Determine the [X, Y] coordinate at the center of the cell enclosing the given text.  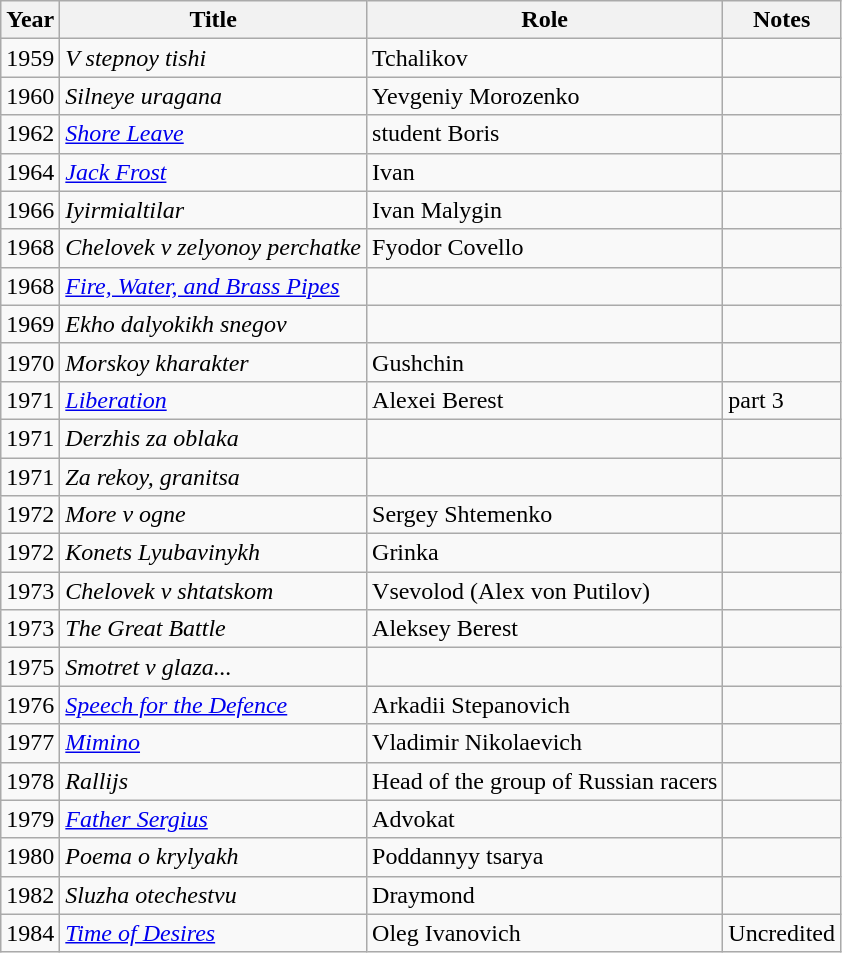
Silneye uragana [214, 96]
Vladimir Nikolaevich [545, 743]
Speech for the Defence [214, 705]
Iyirmialtilar [214, 210]
More v ogne [214, 515]
Yevgeniy Morozenko [545, 96]
1970 [30, 362]
Ivan [545, 172]
Advokat [545, 819]
Chelovek v zelyonoy perchatke [214, 248]
Alexei Berest [545, 400]
Chelovek v shtatskom [214, 591]
Role [545, 20]
part 3 [782, 400]
Ivan Malygin [545, 210]
Sergey Shtemenko [545, 515]
Year [30, 20]
1976 [30, 705]
Tchalikov [545, 58]
1984 [30, 933]
1980 [30, 857]
1964 [30, 172]
Za rekoy, granitsa [214, 477]
Father Sergius [214, 819]
Aleksey Berest [545, 629]
Time of Desires [214, 933]
1959 [30, 58]
1979 [30, 819]
V stepnoy tishi [214, 58]
Grinka [545, 553]
Rallijs [214, 781]
Ekho dalyokikh snegov [214, 324]
1962 [30, 134]
Title [214, 20]
Fyodor Covello [545, 248]
Poddannyy tsarya [545, 857]
Sluzha otechestvu [214, 895]
Konets Lyubavinykh [214, 553]
Head of the group of Russian racers [545, 781]
Poema o krylyakh [214, 857]
Oleg Ivanovich [545, 933]
Vsevolod (Alex von Putilov) [545, 591]
Jack Frost [214, 172]
Mimino [214, 743]
Morskoy kharakter [214, 362]
1977 [30, 743]
1982 [30, 895]
1978 [30, 781]
1960 [30, 96]
Draymond [545, 895]
1975 [30, 667]
Fire, Water, and Brass Pipes [214, 286]
The Great Battle [214, 629]
1966 [30, 210]
Smotret v glaza... [214, 667]
Arkadii Stepanovich [545, 705]
student Boris [545, 134]
Gushchin [545, 362]
Derzhis za oblaka [214, 438]
1969 [30, 324]
Uncredited [782, 933]
Shore Leave [214, 134]
Notes [782, 20]
Liberation [214, 400]
